Locate the cell with the specified text and output its [X, Y] center coordinate. 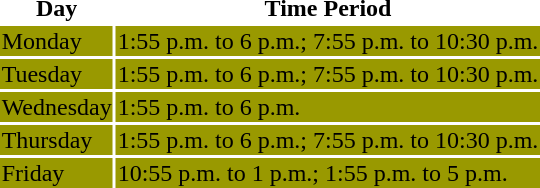
Monday [56, 41]
Wednesday [56, 107]
Friday [56, 173]
Thursday [56, 140]
10:55 p.m. to 1 p.m.; 1:55 p.m. to 5 p.m. [328, 173]
Tuesday [56, 74]
1:55 p.m. to 6 p.m. [328, 107]
